Search for the cell housing the specified text and yield its (x, y) center coordinate. 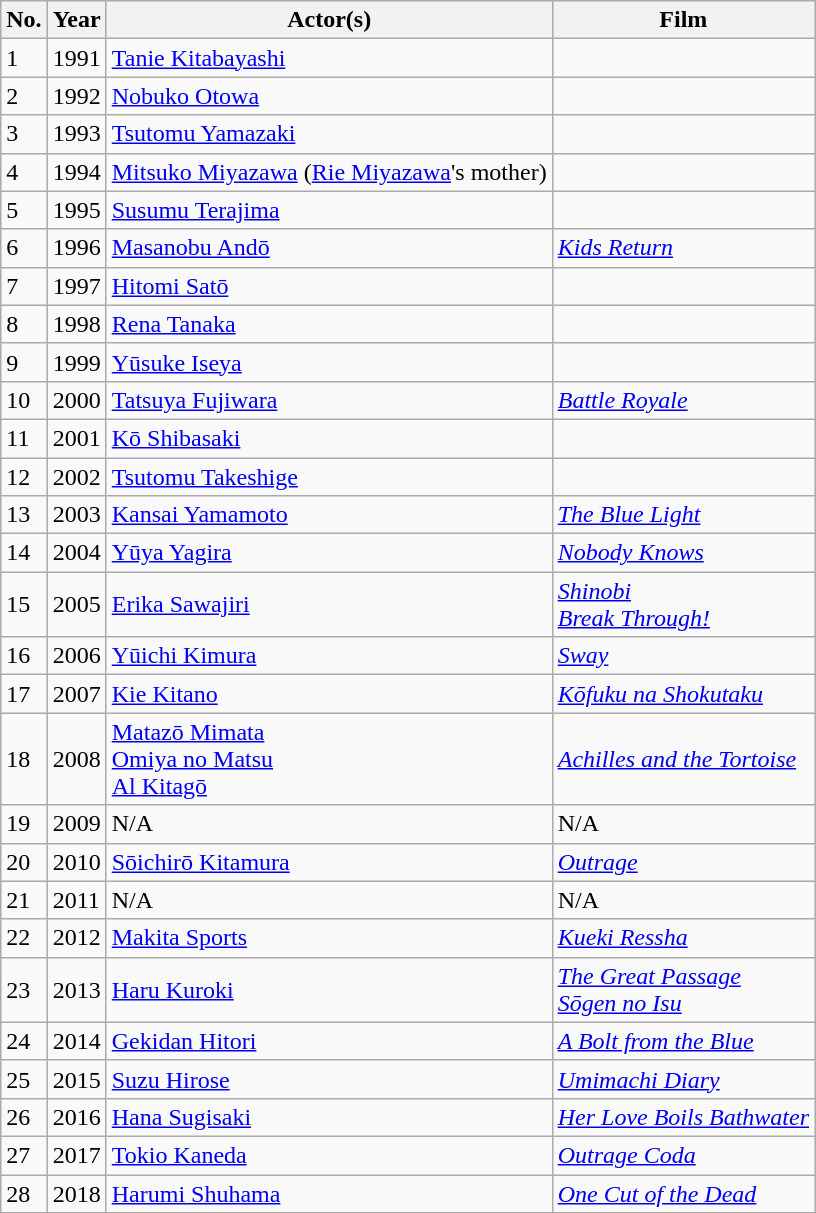
13 (24, 515)
Nobuko Otowa (329, 96)
2007 (76, 694)
Hana Sugisaki (329, 1117)
Yūya Yagira (329, 553)
2014 (76, 1041)
12 (24, 477)
Tokio Kaneda (329, 1155)
Haru Kuroki (329, 990)
Matazō MimataOmiya no MatsuAl Kitagō (329, 759)
Erika Sawajiri (329, 604)
A Bolt from the Blue (683, 1041)
Yūichi Kimura (329, 656)
22 (24, 938)
Makita Sports (329, 938)
Umimachi Diary (683, 1079)
Rena Tanaka (329, 324)
Outrage Coda (683, 1155)
28 (24, 1193)
2 (24, 96)
2004 (76, 553)
2002 (76, 477)
14 (24, 553)
2000 (76, 400)
1991 (76, 58)
10 (24, 400)
Outrage (683, 862)
1992 (76, 96)
Tsutomu Takeshige (329, 477)
4 (24, 172)
Masanobu Andō (329, 248)
23 (24, 990)
2006 (76, 656)
Battle Royale (683, 400)
1996 (76, 248)
11 (24, 438)
Yūsuke Iseya (329, 362)
ShinobiBreak Through! (683, 604)
2016 (76, 1117)
5 (24, 210)
Kie Kitano (329, 694)
Kansai Yamamoto (329, 515)
27 (24, 1155)
1 (24, 58)
25 (24, 1079)
18 (24, 759)
Kōfuku na Shokutaku (683, 694)
Actor(s) (329, 20)
26 (24, 1117)
Sōichirō Kitamura (329, 862)
Susumu Terajima (329, 210)
1998 (76, 324)
2013 (76, 990)
Her Love Boils Bathwater (683, 1117)
Tatsuya Fujiwara (329, 400)
2003 (76, 515)
Achilles and the Tortoise (683, 759)
2010 (76, 862)
1995 (76, 210)
Sway (683, 656)
Year (76, 20)
Kueki Ressha (683, 938)
24 (24, 1041)
2008 (76, 759)
Harumi Shuhama (329, 1193)
Gekidan Hitori (329, 1041)
One Cut of the Dead (683, 1193)
The Blue Light (683, 515)
2018 (76, 1193)
3 (24, 134)
Hitomi Satō (329, 286)
Nobody Knows (683, 553)
2009 (76, 824)
2015 (76, 1079)
2011 (76, 900)
19 (24, 824)
2001 (76, 438)
1994 (76, 172)
1999 (76, 362)
17 (24, 694)
9 (24, 362)
20 (24, 862)
Tsutomu Yamazaki (329, 134)
7 (24, 286)
16 (24, 656)
15 (24, 604)
21 (24, 900)
Tanie Kitabayashi (329, 58)
1997 (76, 286)
No. (24, 20)
2012 (76, 938)
Kids Return (683, 248)
2017 (76, 1155)
Film (683, 20)
6 (24, 248)
Kō Shibasaki (329, 438)
The Great PassageSōgen no Isu (683, 990)
Suzu Hirose (329, 1079)
Mitsuko Miyazawa (Rie Miyazawa's mother) (329, 172)
1993 (76, 134)
2005 (76, 604)
8 (24, 324)
